For the text-containing cell, return its midpoint in [X, Y] coordinate format. 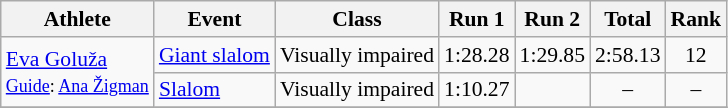
Eva GolužaGuide: Ana Žigman [78, 72]
Class [357, 19]
1:28.28 [476, 55]
Athlete [78, 19]
1:29.85 [552, 55]
2:58.13 [628, 55]
Giant slalom [214, 55]
1:10.27 [476, 90]
Run 2 [552, 19]
Run 1 [476, 19]
Total [628, 19]
Slalom [214, 90]
Rank [696, 19]
12 [696, 55]
Event [214, 19]
